Provide the (x, y) coordinate of the cell's center where the given text is located.  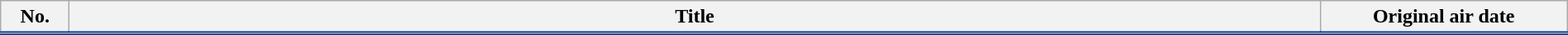
Original air date (1444, 17)
No. (35, 17)
Title (695, 17)
